Provide the [X, Y] coordinate of the cell's center where the given text is located.  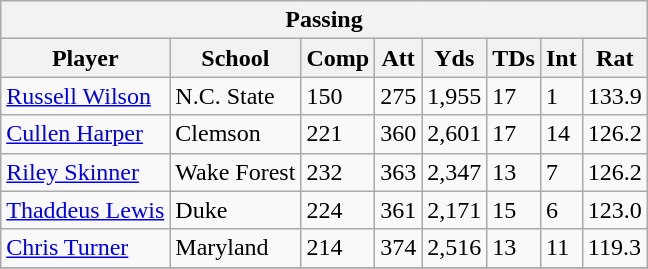
232 [338, 172]
2,516 [454, 248]
Comp [338, 58]
214 [338, 248]
150 [338, 96]
Att [398, 58]
374 [398, 248]
Passing [324, 20]
Riley Skinner [86, 172]
14 [561, 134]
361 [398, 210]
Chris Turner [86, 248]
2,601 [454, 134]
Int [561, 58]
2,171 [454, 210]
Maryland [236, 248]
133.9 [614, 96]
6 [561, 210]
Rat [614, 58]
School [236, 58]
363 [398, 172]
N.C. State [236, 96]
11 [561, 248]
123.0 [614, 210]
Clemson [236, 134]
2,347 [454, 172]
1,955 [454, 96]
Wake Forest [236, 172]
7 [561, 172]
360 [398, 134]
15 [514, 210]
221 [338, 134]
Player [86, 58]
Yds [454, 58]
1 [561, 96]
275 [398, 96]
Cullen Harper [86, 134]
119.3 [614, 248]
Duke [236, 210]
TDs [514, 58]
Russell Wilson [86, 96]
224 [338, 210]
Thaddeus Lewis [86, 210]
